Provide the (X, Y) coordinate of the cell's center where the given text is located.  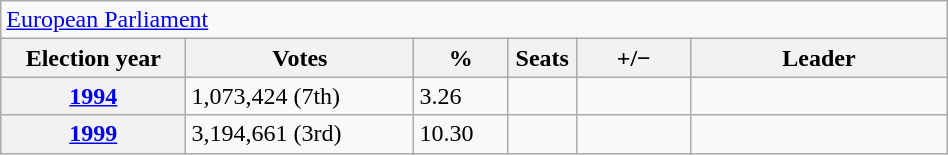
3.26 (461, 96)
1999 (94, 134)
Votes (300, 58)
% (461, 58)
1994 (94, 96)
Seats (542, 58)
1,073,424 (7th) (300, 96)
Election year (94, 58)
+/− (634, 58)
European Parliament (474, 20)
10.30 (461, 134)
Leader (819, 58)
3,194,661 (3rd) (300, 134)
